Provide the [x, y] coordinate of the cell's center where the given text is located.  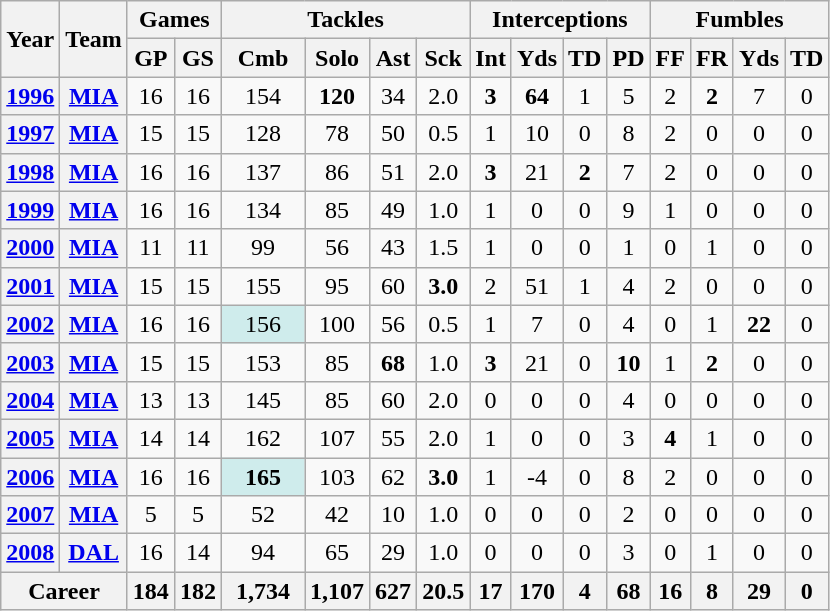
Games [174, 20]
107 [338, 438]
Interceptions [560, 20]
GS [198, 58]
95 [338, 286]
2002 [30, 324]
2007 [30, 515]
170 [536, 591]
Cmb [262, 58]
Year [30, 39]
120 [338, 96]
55 [394, 438]
62 [394, 477]
22 [758, 324]
50 [394, 134]
155 [262, 286]
Int [491, 58]
FR [712, 58]
Tackles [345, 20]
34 [394, 96]
20.5 [444, 591]
182 [198, 591]
-4 [536, 477]
103 [338, 477]
137 [262, 172]
PD [628, 58]
1.5 [444, 248]
9 [628, 210]
145 [262, 400]
Solo [338, 58]
43 [394, 248]
100 [338, 324]
Sck [444, 58]
64 [536, 96]
2001 [30, 286]
184 [150, 591]
1999 [30, 210]
Career [64, 591]
627 [394, 591]
1,734 [262, 591]
154 [262, 96]
1998 [30, 172]
2005 [30, 438]
Team [94, 39]
156 [262, 324]
78 [338, 134]
162 [262, 438]
86 [338, 172]
65 [338, 553]
52 [262, 515]
17 [491, 591]
GP [150, 58]
2006 [30, 477]
2000 [30, 248]
2004 [30, 400]
128 [262, 134]
2008 [30, 553]
153 [262, 362]
DAL [94, 553]
134 [262, 210]
99 [262, 248]
Ast [394, 58]
FF [670, 58]
42 [338, 515]
1,107 [338, 591]
1997 [30, 134]
Fumbles [740, 20]
94 [262, 553]
165 [262, 477]
49 [394, 210]
1996 [30, 96]
2003 [30, 362]
